From the cell containing the given text, extract its center point as (X, Y) coordinate. 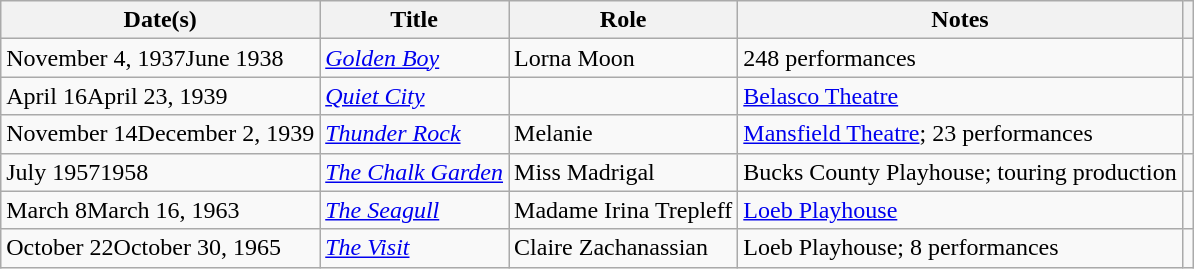
Miss Madrigal (624, 172)
March 8March 16, 1963 (160, 210)
November 14December 2, 1939 (160, 134)
April 16April 23, 1939 (160, 96)
Thunder Rock (414, 134)
The Chalk Garden (414, 172)
Belasco Theatre (960, 96)
Quiet City (414, 96)
Role (624, 20)
248 performances (960, 58)
Mansfield Theatre; 23 performances (960, 134)
Lorna Moon (624, 58)
October 22October 30, 1965 (160, 248)
Notes (960, 20)
November 4, 1937June 1938 (160, 58)
July 19571958 (160, 172)
Loeb Playhouse (960, 210)
The Visit (414, 248)
Loeb Playhouse; 8 performances (960, 248)
Bucks County Playhouse; touring production (960, 172)
The Seagull (414, 210)
Golden Boy (414, 58)
Madame Irina Trepleff (624, 210)
Claire Zachanassian (624, 248)
Title (414, 20)
Melanie (624, 134)
Date(s) (160, 20)
